Return [X, Y] of the center of cell containing provided text 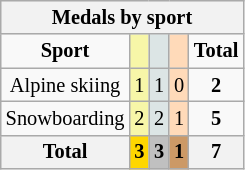
0 [179, 85]
7 [216, 152]
Medals by sport [122, 17]
Alpine skiing [66, 85]
Snowboarding [66, 118]
Sport [66, 51]
5 [216, 118]
